Identify which cell holds the provided text, then report its [X, Y] central coordinate. 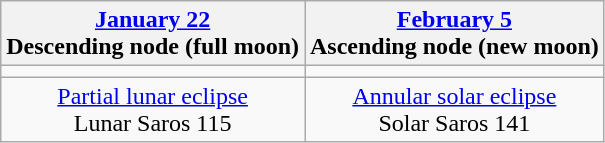
February 5Ascending node (new moon) [454, 34]
January 22Descending node (full moon) [153, 34]
Annular solar eclipseSolar Saros 141 [454, 110]
Partial lunar eclipseLunar Saros 115 [153, 110]
